Find where the given text appears and provide that cell's center as [x, y] coordinate. 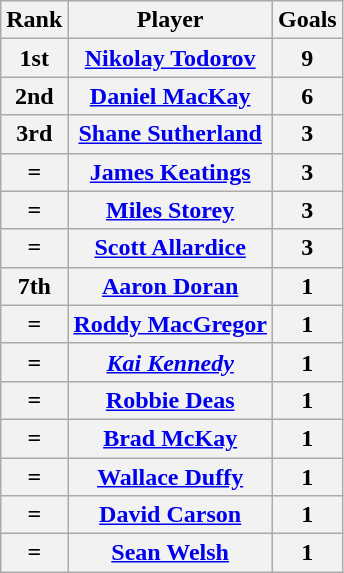
Kai Kennedy [170, 362]
Scott Allardice [170, 248]
Nikolay Todorov [170, 58]
Sean Welsh [170, 553]
9 [307, 58]
Goals [307, 20]
Brad McKay [170, 438]
Rank [34, 20]
Robbie Deas [170, 400]
Roddy MacGregor [170, 324]
3rd [34, 134]
David Carson [170, 515]
Shane Sutherland [170, 134]
James Keatings [170, 172]
7th [34, 286]
Miles Storey [170, 210]
1st [34, 58]
Daniel MacKay [170, 96]
6 [307, 96]
Aaron Doran [170, 286]
2nd [34, 96]
Player [170, 20]
Wallace Duffy [170, 477]
